Provide the (x, y) coordinate of the cell's center where the given text is located.  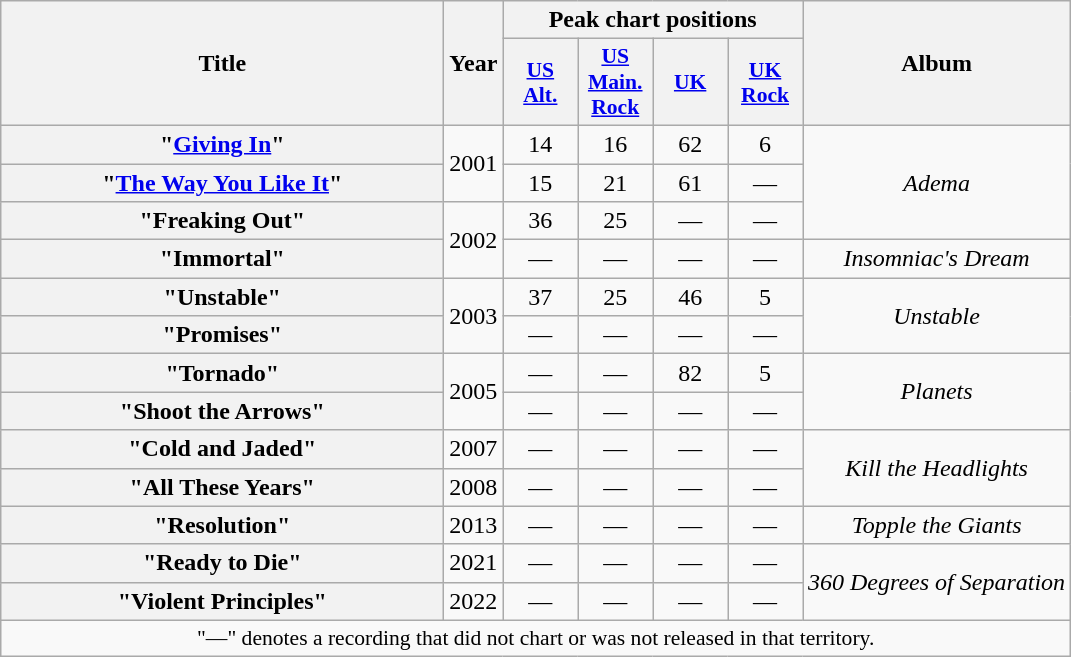
15 (540, 183)
UK (690, 82)
2001 (474, 163)
21 (616, 183)
"Giving In" (222, 144)
"Resolution" (222, 525)
"Immortal" (222, 259)
"Tornado" (222, 373)
USAlt. (540, 82)
46 (690, 297)
2005 (474, 392)
"The Way You Like It" (222, 183)
2003 (474, 316)
USMain. Rock (616, 82)
82 (690, 373)
2022 (474, 601)
Peak chart positions (653, 20)
Adema (936, 182)
14 (540, 144)
"Violent Principles" (222, 601)
2021 (474, 563)
2013 (474, 525)
"—" denotes a recording that did not chart or was not released in that territory. (536, 638)
Album (936, 64)
"Promises" (222, 335)
"Cold and Jaded" (222, 449)
Kill the Headlights (936, 468)
360 Degrees of Separation (936, 582)
61 (690, 183)
Insomniac's Dream (936, 259)
Planets (936, 392)
"Freaking Out" (222, 221)
Unstable (936, 316)
"Ready to Die" (222, 563)
36 (540, 221)
62 (690, 144)
16 (616, 144)
UKRock (766, 82)
2002 (474, 240)
"Unstable" (222, 297)
37 (540, 297)
2008 (474, 487)
Title (222, 64)
6 (766, 144)
Year (474, 64)
"All These Years" (222, 487)
Topple the Giants (936, 525)
2007 (474, 449)
"Shoot the Arrows" (222, 411)
